Pinpoint the cell where the given text exists, returning its [x, y] midpoint coordinate. 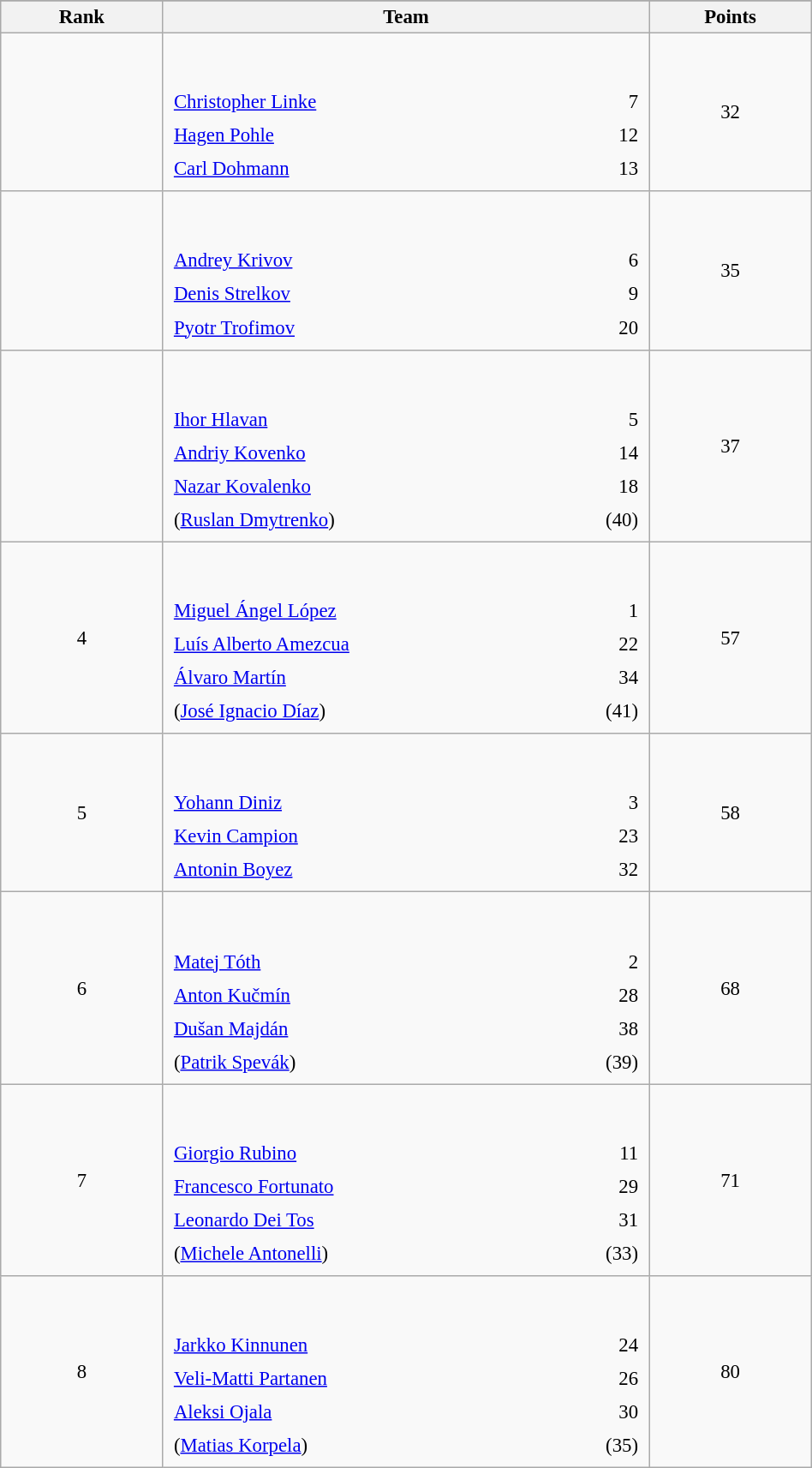
14 [597, 452]
29 [596, 1186]
Giorgio Rubino [359, 1153]
37 [730, 446]
Matej Tóth [349, 961]
Team [406, 17]
11 [596, 1153]
24 [595, 1345]
(Matias Korpela) [358, 1446]
31 [596, 1220]
Francesco Fortunato [359, 1186]
(Ruslan Dmytrenko) [360, 519]
Dušan Majdán [349, 1028]
2 [587, 961]
Yohann Diniz [364, 803]
8 [82, 1372]
23 [602, 836]
Nazar Kovalenko [360, 486]
Ihor Hlavan [360, 419]
Aleksi Ojala [358, 1412]
Leonardo Dei Tos [359, 1220]
34 [600, 678]
57 [730, 638]
(Patrik Spevák) [349, 1062]
Ihor Hlavan 5 Andriy Kovenko 14 Nazar Kovalenko 18 (Ruslan Dmytrenko) (40) [406, 446]
Andriy Kovenko [360, 452]
Anton Kučmín [349, 994]
9 [601, 294]
Rank [82, 17]
Giorgio Rubino 11 Francesco Fortunato 29 Leonardo Dei Tos 31 (Michele Antonelli) (33) [406, 1180]
80 [730, 1372]
13 [606, 169]
Christopher Linke 7 Hagen Pohle 12 Carl Dohmann 13 [406, 113]
Denis Strelkov [363, 294]
(Michele Antonelli) [359, 1254]
58 [730, 812]
(39) [587, 1062]
Miguel Ángel López [361, 611]
1 [600, 611]
Carl Dohmann [368, 169]
Hagen Pohle [368, 135]
68 [730, 988]
Andrey Krivov 6 Denis Strelkov 9 Pyotr Trofimov 20 [406, 271]
35 [730, 271]
71 [730, 1180]
Jarkko Kinnunen 24 Veli-Matti Partanen 26 Aleksi Ojala 30 (Matias Korpela) (35) [406, 1372]
28 [587, 994]
Matej Tóth 2 Anton Kučmín 28 Dušan Majdán 38 (Patrik Spevák) (39) [406, 988]
(35) [595, 1446]
Antonin Boyez [364, 870]
Points [730, 17]
Miguel Ángel López 1 Luís Alberto Amezcua 22 Álvaro Martín 34 (José Ignacio Díaz) (41) [406, 638]
Pyotr Trofimov [363, 327]
22 [600, 644]
Christopher Linke [368, 102]
12 [606, 135]
3 [602, 803]
20 [601, 327]
Álvaro Martín [361, 678]
(José Ignacio Díaz) [361, 711]
(40) [597, 519]
Jarkko Kinnunen [358, 1345]
4 [82, 638]
26 [595, 1378]
(33) [596, 1254]
Luís Alberto Amezcua [361, 644]
30 [595, 1412]
Veli-Matti Partanen [358, 1378]
18 [597, 486]
Yohann Diniz 3 Kevin Campion 23 Antonin Boyez 32 [406, 812]
(41) [600, 711]
Andrey Krivov [363, 261]
38 [587, 1028]
Kevin Campion [364, 836]
